From the cell containing the given text, extract its center point as (x, y) coordinate. 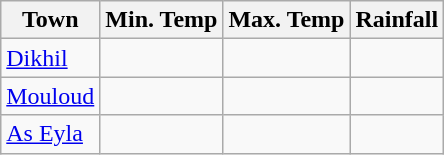
Dikhil (50, 58)
Max. Temp (286, 20)
Town (50, 20)
Mouloud (50, 96)
As Eyla (50, 134)
Min. Temp (162, 20)
Rainfall (397, 20)
